For the text-containing cell, return its midpoint in [x, y] coordinate format. 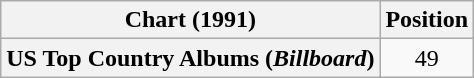
US Top Country Albums (Billboard) [190, 58]
Position [427, 20]
49 [427, 58]
Chart (1991) [190, 20]
